For the text-containing cell, return its midpoint in [X, Y] coordinate format. 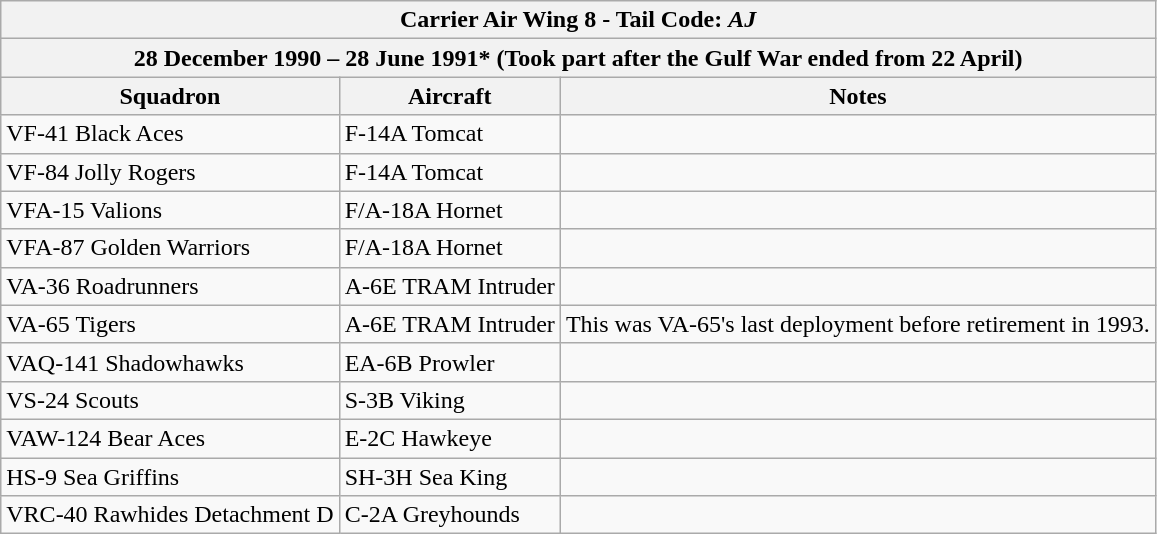
SH-3H Sea King [450, 477]
S-3B Viking [450, 400]
VAQ-141 Shadowhawks [170, 362]
C-2A Greyhounds [450, 515]
HS-9 Sea Griffins [170, 477]
VAW-124 Bear Aces [170, 438]
VF-84 Jolly Rogers [170, 172]
Carrier Air Wing 8 - Tail Code: AJ [578, 20]
E-2C Hawkeye [450, 438]
VS-24 Scouts [170, 400]
VFA-15 Valions [170, 210]
Notes [858, 96]
VA-36 Roadrunners [170, 286]
28 December 1990 – 28 June 1991* (Took part after the Gulf War ended from 22 April) [578, 58]
Aircraft [450, 96]
This was VA-65's last deployment before retirement in 1993. [858, 324]
Squadron [170, 96]
EA-6B Prowler [450, 362]
VA-65 Tigers [170, 324]
VF-41 Black Aces [170, 134]
VFA-87 Golden Warriors [170, 248]
VRC-40 Rawhides Detachment D [170, 515]
